Detect which cell encompasses the target text, then output its [X, Y] center coordinate. 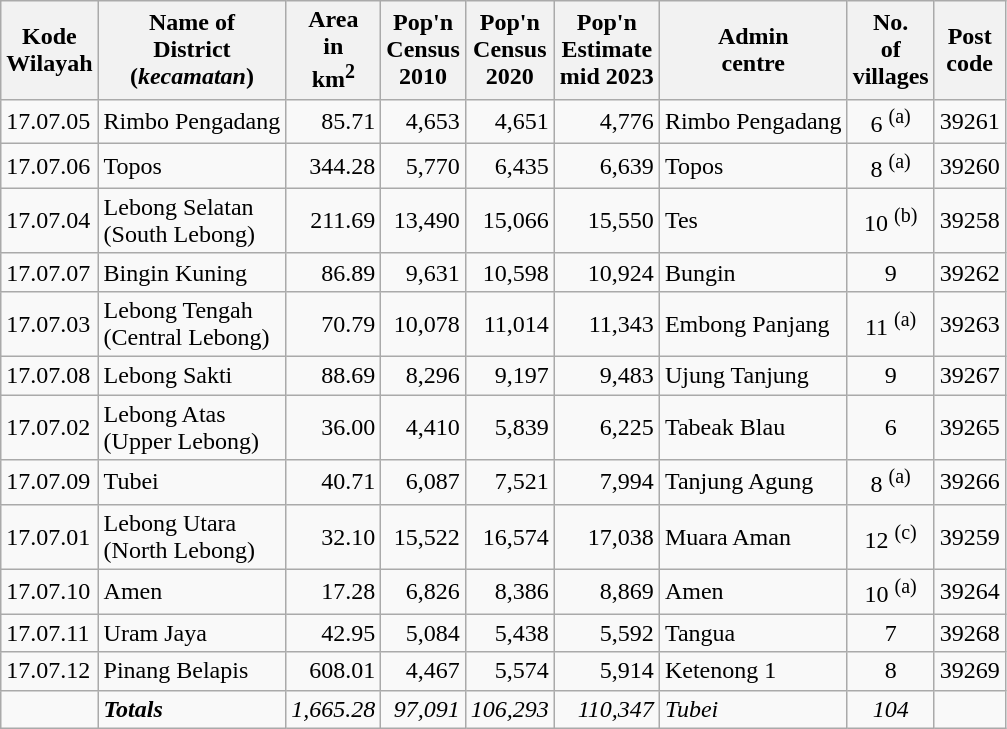
10,078 [423, 324]
211.69 [334, 220]
11 (a) [890, 324]
Lebong Atas (Upper Lebong) [192, 428]
39259 [970, 536]
39266 [970, 482]
4,467 [423, 671]
39268 [970, 633]
11,014 [510, 324]
39260 [970, 166]
39263 [970, 324]
5,839 [510, 428]
Pop'nCensus2020 [510, 50]
17.07.04 [50, 220]
8,386 [510, 592]
6 (a) [890, 122]
17.07.09 [50, 482]
6,639 [606, 166]
85.71 [334, 122]
Lebong Selatan (South Lebong) [192, 220]
17.07.11 [50, 633]
13,490 [423, 220]
110,347 [606, 709]
8,869 [606, 592]
Lebong Utara (North Lebong) [192, 536]
No.ofvillages [890, 50]
Ketenong 1 [753, 671]
Postcode [970, 50]
39264 [970, 592]
16,574 [510, 536]
9,631 [423, 272]
36.00 [334, 428]
17.07.10 [50, 592]
39269 [970, 671]
10,598 [510, 272]
104 [890, 709]
9,197 [510, 376]
Pop'nEstimatemid 2023 [606, 50]
10 (b) [890, 220]
17.07.02 [50, 428]
12 (c) [890, 536]
4,410 [423, 428]
10 (a) [890, 592]
10,924 [606, 272]
6,826 [423, 592]
9,483 [606, 376]
15,522 [423, 536]
608.01 [334, 671]
6 [890, 428]
5,914 [606, 671]
Tes [753, 220]
8 [890, 671]
7,521 [510, 482]
5,592 [606, 633]
39262 [970, 272]
86.89 [334, 272]
39261 [970, 122]
97,091 [423, 709]
7,994 [606, 482]
70.79 [334, 324]
17.07.05 [50, 122]
Tangua [753, 633]
Name ofDistrict(kecamatan) [192, 50]
Tanjung Agung [753, 482]
5,084 [423, 633]
40.71 [334, 482]
4,651 [510, 122]
5,438 [510, 633]
6,225 [606, 428]
Bungin [753, 272]
5,770 [423, 166]
39267 [970, 376]
4,776 [606, 122]
Lebong Sakti [192, 376]
6,435 [510, 166]
Embong Panjang [753, 324]
4,653 [423, 122]
88.69 [334, 376]
39265 [970, 428]
17.07.03 [50, 324]
17,038 [606, 536]
15,550 [606, 220]
17.07.07 [50, 272]
17.07.01 [50, 536]
1,665.28 [334, 709]
Ujung Tanjung [753, 376]
39258 [970, 220]
Bingin Kuning [192, 272]
Admin centre [753, 50]
17.28 [334, 592]
Pop'nCensus2010 [423, 50]
15,066 [510, 220]
Tabeak Blau [753, 428]
Lebong Tengah (Central Lebong) [192, 324]
Muara Aman [753, 536]
17.07.08 [50, 376]
32.10 [334, 536]
Area in km2 [334, 50]
17.07.06 [50, 166]
17.07.12 [50, 671]
8,296 [423, 376]
6,087 [423, 482]
42.95 [334, 633]
106,293 [510, 709]
11,343 [606, 324]
7 [890, 633]
Kode Wilayah [50, 50]
344.28 [334, 166]
Totals [192, 709]
Pinang Belapis [192, 671]
5,574 [510, 671]
Uram Jaya [192, 633]
